Detect which cell encompasses the target text, then output its (x, y) center coordinate. 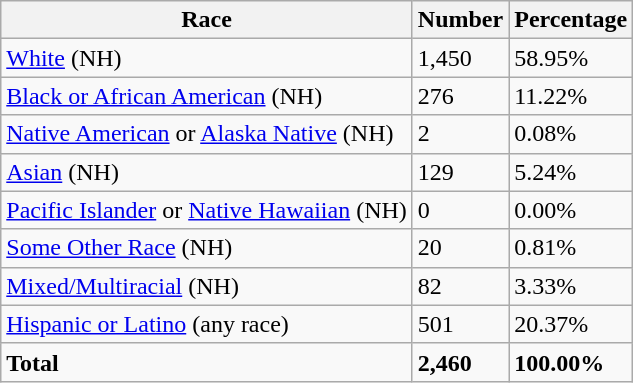
501 (460, 324)
Black or African American (NH) (207, 96)
100.00% (571, 362)
Mixed/Multiracial (NH) (207, 286)
2,460 (460, 362)
Native American or Alaska Native (NH) (207, 134)
Hispanic or Latino (any race) (207, 324)
2 (460, 134)
58.95% (571, 58)
Race (207, 20)
3.33% (571, 286)
129 (460, 172)
Pacific Islander or Native Hawaiian (NH) (207, 210)
White (NH) (207, 58)
5.24% (571, 172)
Some Other Race (NH) (207, 248)
Asian (NH) (207, 172)
Number (460, 20)
Total (207, 362)
20 (460, 248)
82 (460, 286)
0.00% (571, 210)
0.08% (571, 134)
0 (460, 210)
0.81% (571, 248)
11.22% (571, 96)
276 (460, 96)
Percentage (571, 20)
20.37% (571, 324)
1,450 (460, 58)
